Provide the [X, Y] coordinate of the cell's center where the given text is located.  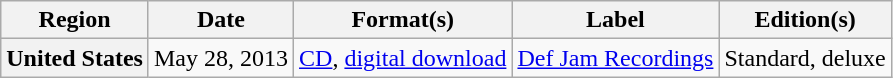
Def Jam Recordings [616, 58]
May 28, 2013 [220, 58]
Label [616, 20]
Format(s) [403, 20]
United States [75, 58]
Region [75, 20]
CD, digital download [403, 58]
Date [220, 20]
Edition(s) [805, 20]
Standard, deluxe [805, 58]
